Scan for the cell matching the given text and deliver its (X, Y) coordinate at center. 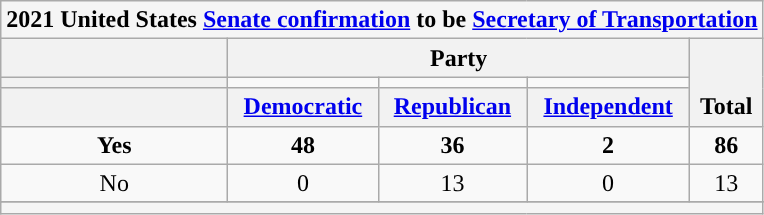
Yes (114, 145)
48 (303, 145)
Total (726, 82)
Independent (608, 107)
Party (459, 58)
2021 United States Senate confirmation to be Secretary of Transportation (382, 20)
No (114, 183)
Republican (452, 107)
36 (452, 145)
2 (608, 145)
86 (726, 145)
Democratic (303, 107)
